Detect which cell encompasses the target text, then output its [X, Y] center coordinate. 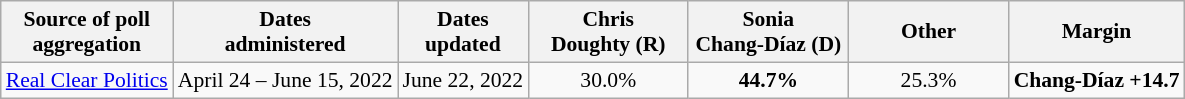
Real Clear Politics [87, 80]
SoniaChang-Díaz (D) [768, 32]
April 24 – June 15, 2022 [286, 80]
Datesupdated [464, 32]
30.0% [608, 80]
44.7% [768, 80]
Chang-Díaz +14.7 [1097, 80]
Other [928, 32]
25.3% [928, 80]
June 22, 2022 [464, 80]
Datesadministered [286, 32]
Margin [1097, 32]
ChrisDoughty (R) [608, 32]
Source of pollaggregation [87, 32]
